Pinpoint the cell where the given text exists, returning its [x, y] midpoint coordinate. 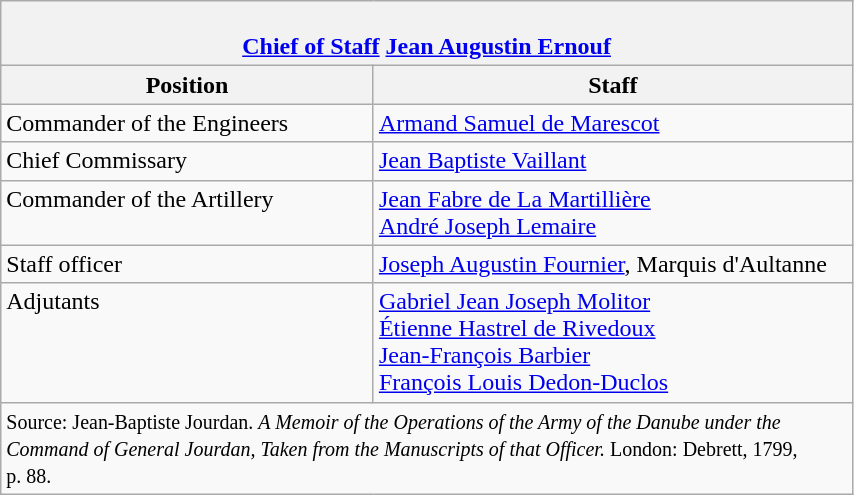
Commander of the Artillery [188, 212]
Position [188, 85]
Joseph Augustin Fournier, Marquis d'Aultanne [612, 264]
Armand Samuel de Marescot [612, 123]
Jean Fabre de La MartillièreAndré Joseph Lemaire [612, 212]
Gabriel Jean Joseph MolitorÉtienne Hastrel de RivedouxJean-François BarbierFrançois Louis Dedon-Duclos [612, 342]
Jean Baptiste Vaillant [612, 161]
Chief Commissary [188, 161]
Staff officer [188, 264]
Commander of the Engineers [188, 123]
Staff [612, 85]
Chief of Staff Jean Augustin Ernouf [427, 34]
Adjutants [188, 342]
